Detect which cell encompasses the target text, then output its [x, y] center coordinate. 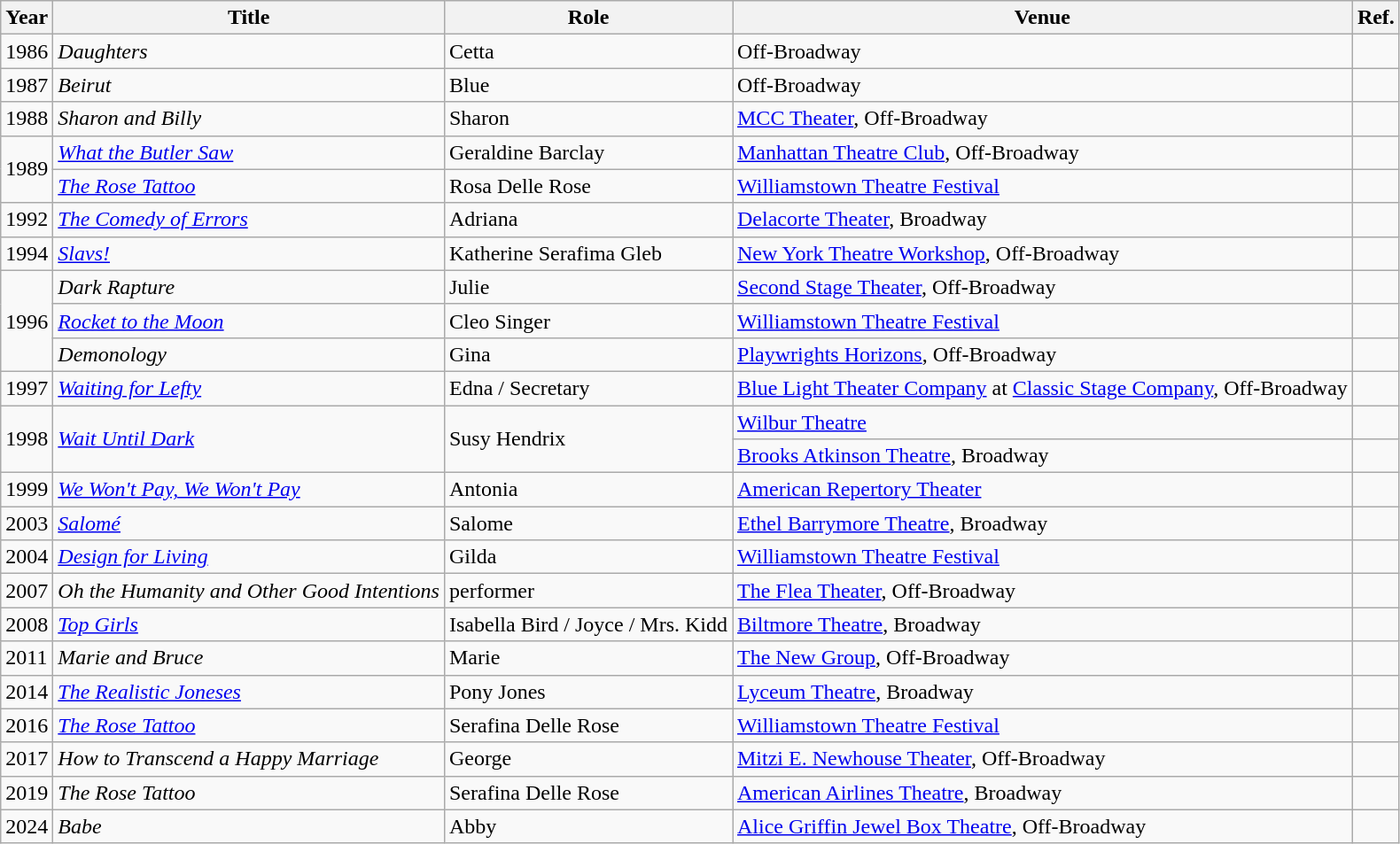
Waiting for Lefty [249, 388]
Brooks Atkinson Theatre, Broadway [1042, 456]
Title [249, 18]
We Won't Pay, We Won't Pay [249, 490]
Manhattan Theatre Club, Off-Broadway [1042, 152]
George [588, 759]
Lyceum Theatre, Broadway [1042, 692]
Year [27, 18]
The Comedy of Errors [249, 220]
Mitzi E. Newhouse Theater, Off-Broadway [1042, 759]
Marie [588, 658]
Second Stage Theater, Off-Broadway [1042, 287]
Beirut [249, 85]
2008 [27, 624]
1988 [27, 119]
1997 [27, 388]
Biltmore Theatre, Broadway [1042, 624]
2014 [27, 692]
Susy Hendrix [588, 439]
Edna / Secretary [588, 388]
Salome [588, 523]
Ethel Barrymore Theatre, Broadway [1042, 523]
Blue Light Theater Company at Classic Stage Company, Off-Broadway [1042, 388]
New York Theatre Workshop, Off-Broadway [1042, 253]
American Airlines Theatre, Broadway [1042, 793]
2007 [27, 591]
1989 [27, 169]
Julie [588, 287]
The New Group, Off-Broadway [1042, 658]
1999 [27, 490]
Wait Until Dark [249, 439]
Isabella Bird / Joyce / Mrs. Kidd [588, 624]
Wilbur Theatre [1042, 422]
Role [588, 18]
Adriana [588, 220]
Rosa Delle Rose [588, 186]
1998 [27, 439]
Demonology [249, 354]
Salomé [249, 523]
1996 [27, 321]
American Repertory Theater [1042, 490]
Antonia [588, 490]
Pony Jones [588, 692]
Babe [249, 826]
Oh the Humanity and Other Good Intentions [249, 591]
Slavs! [249, 253]
2017 [27, 759]
Top Girls [249, 624]
How to Transcend a Happy Marriage [249, 759]
Blue [588, 85]
The Realistic Joneses [249, 692]
Gina [588, 354]
Gilda [588, 557]
2004 [27, 557]
1986 [27, 51]
1994 [27, 253]
Cleo Singer [588, 321]
Sharon and Billy [249, 119]
2019 [27, 793]
Rocket to the Moon [249, 321]
Cetta [588, 51]
2024 [27, 826]
The Flea Theater, Off-Broadway [1042, 591]
Playwrights Horizons, Off-Broadway [1042, 354]
Design for Living [249, 557]
Delacorte Theater, Broadway [1042, 220]
Daughters [249, 51]
Abby [588, 826]
MCC Theater, Off-Broadway [1042, 119]
2003 [27, 523]
Ref. [1375, 18]
Sharon [588, 119]
2016 [27, 725]
Katherine Serafima Gleb [588, 253]
1992 [27, 220]
Venue [1042, 18]
2011 [27, 658]
1987 [27, 85]
What the Butler Saw [249, 152]
performer [588, 591]
Alice Griffin Jewel Box Theatre, Off-Broadway [1042, 826]
Geraldine Barclay [588, 152]
Dark Rapture [249, 287]
Marie and Bruce [249, 658]
